Scan for the cell matching the given text and deliver its (X, Y) coordinate at center. 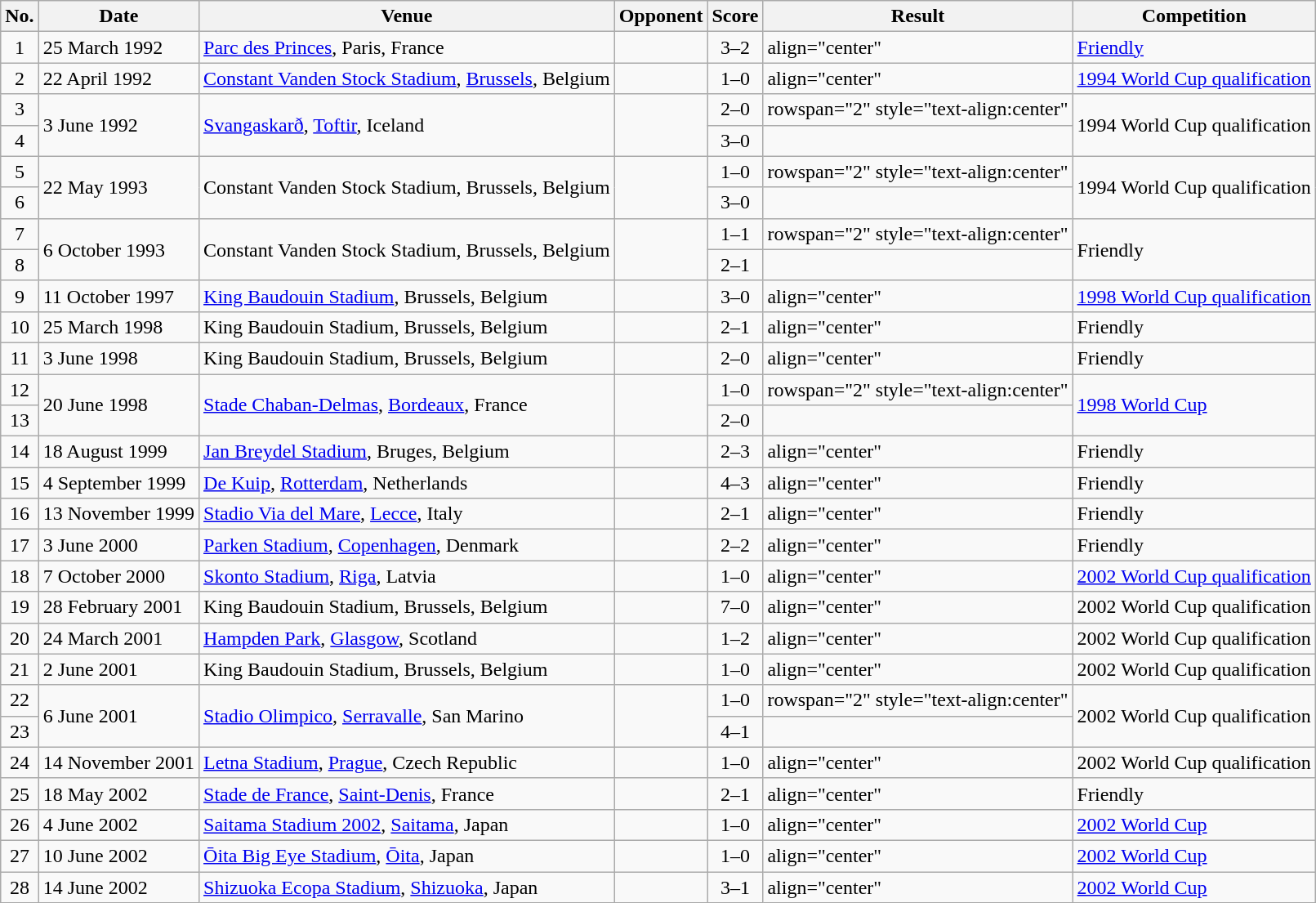
Venue (407, 16)
Parken Stadium, Copenhagen, Denmark (407, 545)
21 (20, 669)
Competition (1194, 16)
3–2 (735, 47)
4–1 (735, 731)
Saitama Stadium 2002, Saitama, Japan (407, 825)
20 June 1998 (118, 405)
23 (20, 731)
24 (20, 762)
Stade Chaban-Delmas, Bordeaux, France (407, 405)
10 June 2002 (118, 856)
14 (20, 452)
Letna Stadium, Prague, Czech Republic (407, 762)
7 (20, 234)
Shizuoka Ecopa Stadium, Shizuoka, Japan (407, 887)
11 (20, 358)
3 June 2000 (118, 545)
Date (118, 16)
7–0 (735, 607)
Stadio Via del Mare, Lecce, Italy (407, 514)
4 (20, 141)
4 June 2002 (118, 825)
3 (20, 110)
Ōita Big Eye Stadium, Ōita, Japan (407, 856)
15 (20, 483)
Svangaskarð, Toftir, Iceland (407, 125)
1–1 (735, 234)
11 October 1997 (118, 296)
22 (20, 700)
4 September 1999 (118, 483)
1998 World Cup (1194, 405)
Opponent (661, 16)
1 (20, 47)
6 (20, 203)
25 (20, 793)
Result (918, 16)
10 (20, 327)
Skonto Stadium, Riga, Latvia (407, 576)
2 (20, 78)
17 (20, 545)
Score (735, 16)
19 (20, 607)
5 (20, 172)
De Kuip, Rotterdam, Netherlands (407, 483)
2–3 (735, 452)
8 (20, 265)
Parc des Princes, Paris, France (407, 47)
Stadio Olimpico, Serravalle, San Marino (407, 716)
24 March 2001 (118, 638)
14 November 2001 (118, 762)
Jan Breydel Stadium, Bruges, Belgium (407, 452)
28 February 2001 (118, 607)
20 (20, 638)
6 October 1993 (118, 249)
25 March 1998 (118, 327)
13 November 1999 (118, 514)
13 (20, 421)
2–2 (735, 545)
3 June 1998 (118, 358)
4–3 (735, 483)
18 May 2002 (118, 793)
22 May 1993 (118, 187)
9 (20, 296)
No. (20, 16)
2 June 2001 (118, 669)
26 (20, 825)
3–1 (735, 887)
25 March 1992 (118, 47)
14 June 2002 (118, 887)
7 October 2000 (118, 576)
6 June 2001 (118, 716)
Stade de France, Saint-Denis, France (407, 793)
Hampden Park, Glasgow, Scotland (407, 638)
16 (20, 514)
18 August 1999 (118, 452)
12 (20, 390)
27 (20, 856)
28 (20, 887)
22 April 1992 (118, 78)
3 June 1992 (118, 125)
18 (20, 576)
1998 World Cup qualification (1194, 296)
1–2 (735, 638)
